Identify which cell holds the provided text, then report its (X, Y) central coordinate. 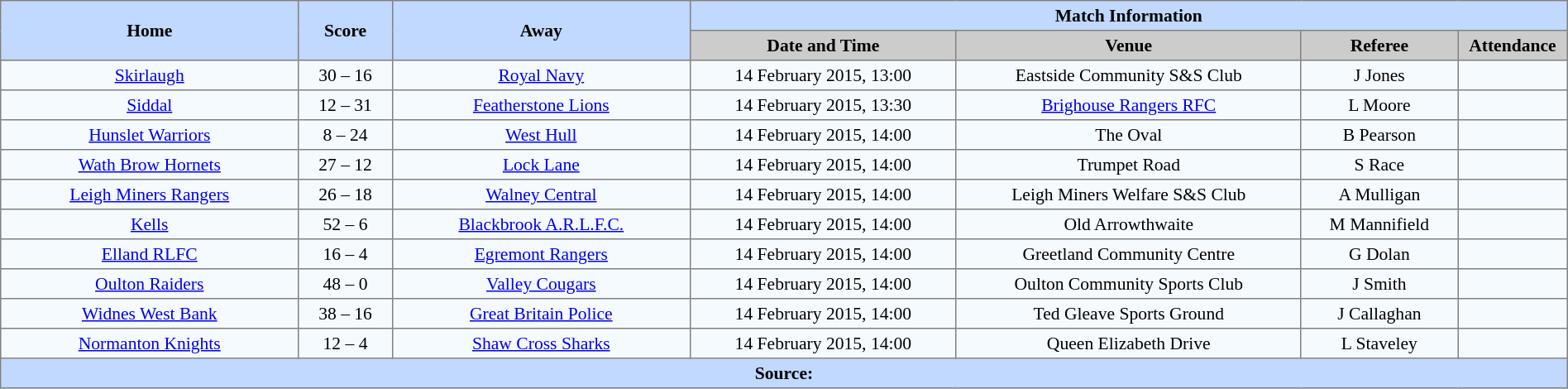
The Oval (1128, 135)
14 February 2015, 13:00 (823, 75)
Leigh Miners Rangers (150, 194)
Valley Cougars (541, 284)
Hunslet Warriors (150, 135)
26 – 18 (346, 194)
Shaw Cross Sharks (541, 343)
27 – 12 (346, 165)
L Moore (1379, 105)
Oulton Community Sports Club (1128, 284)
J Callaghan (1379, 314)
Ted Gleave Sports Ground (1128, 314)
A Mulligan (1379, 194)
S Race (1379, 165)
16 – 4 (346, 254)
Queen Elizabeth Drive (1128, 343)
Date and Time (823, 46)
J Smith (1379, 284)
Widnes West Bank (150, 314)
Home (150, 31)
12 – 4 (346, 343)
Leigh Miners Welfare S&S Club (1128, 194)
Egremont Rangers (541, 254)
30 – 16 (346, 75)
West Hull (541, 135)
J Jones (1379, 75)
M Mannifield (1379, 224)
Siddal (150, 105)
Venue (1128, 46)
52 – 6 (346, 224)
Match Information (1128, 16)
Greetland Community Centre (1128, 254)
Elland RLFC (150, 254)
Skirlaugh (150, 75)
Lock Lane (541, 165)
G Dolan (1379, 254)
Brighouse Rangers RFC (1128, 105)
Old Arrowthwaite (1128, 224)
Trumpet Road (1128, 165)
12 – 31 (346, 105)
Normanton Knights (150, 343)
48 – 0 (346, 284)
Featherstone Lions (541, 105)
14 February 2015, 13:30 (823, 105)
Royal Navy (541, 75)
Attendance (1513, 46)
B Pearson (1379, 135)
Kells (150, 224)
Eastside Community S&S Club (1128, 75)
L Staveley (1379, 343)
Great Britain Police (541, 314)
Oulton Raiders (150, 284)
Walney Central (541, 194)
Wath Brow Hornets (150, 165)
Referee (1379, 46)
8 – 24 (346, 135)
38 – 16 (346, 314)
Score (346, 31)
Source: (784, 373)
Away (541, 31)
Blackbrook A.R.L.F.C. (541, 224)
